Pinpoint the cell where the given text exists, returning its [X, Y] midpoint coordinate. 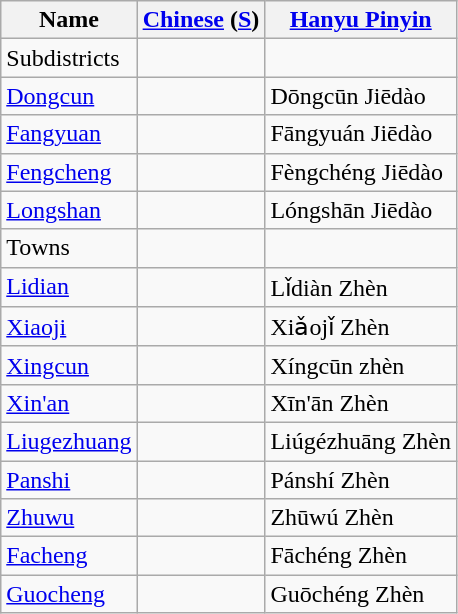
Guōchéng Zhèn [361, 594]
Dōngcūn Jiēdào [361, 96]
Zhuwu [69, 518]
Chinese (S) [201, 20]
Xingcun [69, 365]
Dongcun [69, 96]
Subdistricts [69, 58]
Pánshí Zhèn [361, 479]
Lǐdiàn Zhèn [361, 287]
Lidian [69, 287]
Xiaoji [69, 327]
Name [69, 20]
Fāchéng Zhèn [361, 556]
Hanyu Pinyin [361, 20]
Liugezhuang [69, 441]
Fèngchéng Jiēdào [361, 172]
Fengcheng [69, 172]
Fāngyuán Jiēdào [361, 134]
Guocheng [69, 594]
Xīn'ān Zhèn [361, 403]
Towns [69, 248]
Xin'an [69, 403]
Xíngcūn zhèn [361, 365]
Panshi [69, 479]
Lóngshān Jiēdào [361, 210]
Fangyuan [69, 134]
Liúgézhuāng Zhèn [361, 441]
Zhūwú Zhèn [361, 518]
Facheng [69, 556]
Longshan [69, 210]
Xiǎojǐ Zhèn [361, 327]
